For the text-containing cell, return its midpoint in (X, Y) coordinate format. 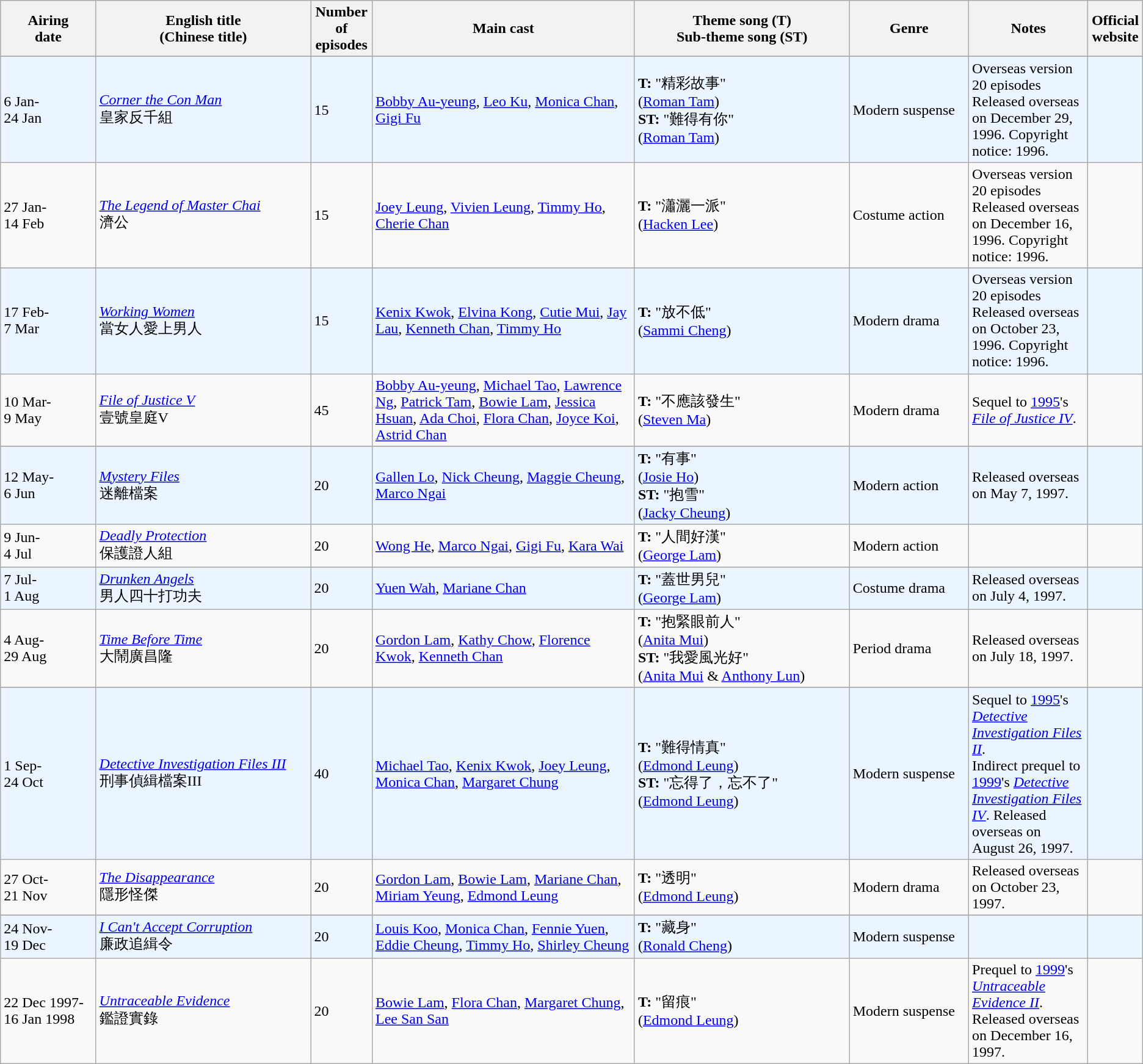
T: "蓋世男兒" (George Lam) (742, 588)
45 (342, 410)
The Legend of Master Chai 濟公 (203, 215)
40 (342, 773)
File of Justice V 壹號皇庭V (203, 410)
4 Aug- 29 Aug (48, 648)
27 Oct- 21 Nov (48, 887)
Prequel to 1999's Untraceable Evidence II. Released overseas on December 16, 1997. (1028, 1011)
1 Sep- 24 Oct (48, 773)
Sequel to 1995's File of Justice IV. (1028, 410)
T: "瀟灑一派" (Hacken Lee) (742, 215)
27 Jan- 14 Feb (48, 215)
Bobby Au-yeung, Michael Tao, Lawrence Ng, Patrick Tam, Bowie Lam, Jessica Hsuan, Ada Choi, Flora Chan, Joyce Koi, Astrid Chan (503, 410)
Costume action (909, 215)
Joey Leung, Vivien Leung, Timmy Ho, Cherie Chan (503, 215)
Costume drama (909, 588)
Time Before Time 大鬧廣昌隆 (203, 648)
17 Feb- 7 Mar (48, 321)
T: "留痕" (Edmond Leung) (742, 1011)
Released overseas on October 23, 1997. (1028, 887)
Notes (1028, 29)
Released overseas on July 18, 1997. (1028, 648)
Detective Investigation Files III 刑事偵緝檔案III (203, 773)
T: "放不低" (Sammi Cheng) (742, 321)
Overseas version 20 episodesReleased overseas on October 23, 1996. Copyright notice: 1996. (1028, 321)
Corner the Con Man 皇家反千組 (203, 110)
Gordon Lam, Bowie Lam, Mariane Chan, Miriam Yeung, Edmond Leung (503, 887)
Sequel to 1995's Detective Investigation Files II. Indirect prequel to 1999's Detective Investigation Files IV. Released overseas on August 26, 1997. (1028, 773)
Wong He, Marco Ngai, Gigi Fu, Kara Wai (503, 546)
Yuen Wah, Mariane Chan (503, 588)
9 Jun- 4 Jul (48, 546)
10 Mar- 9 May (48, 410)
The Disappearance 隱形怪傑 (203, 887)
T: "有事" (Josie Ho) ST: "抱雪" (Jacky Cheung) (742, 485)
T: "透明" (Edmond Leung) (742, 887)
Mystery Files 迷離檔案 (203, 485)
Theme song (T) Sub-theme song (ST) (742, 29)
Working Women 當女人愛上男人 (203, 321)
Airingdate (48, 29)
English title (Chinese title) (203, 29)
Untraceable Evidence 鑑證實錄 (203, 1011)
T: "難得情真" (Edmond Leung) ST: "忘得了，忘不了" (Edmond Leung) (742, 773)
T: "藏身" (Ronald Cheng) (742, 936)
Gallen Lo, Nick Cheung, Maggie Cheung, Marco Ngai (503, 485)
Official website (1115, 29)
7 Jul- 1 Aug (48, 588)
T: "精彩故事" (Roman Tam) ST: "難得有你" (Roman Tam) (742, 110)
Deadly Protection 保護證人組 (203, 546)
Genre (909, 29)
Period drama (909, 648)
Bowie Lam, Flora Chan, Margaret Chung, Lee San San (503, 1011)
T: "抱緊眼前人" (Anita Mui) ST: "我愛風光好" (Anita Mui & Anthony Lun) (742, 648)
12 May- 6 Jun (48, 485)
T: "不應該發生" (Steven Ma) (742, 410)
Overseas version 20 episodesReleased overseas on December 29, 1996. Copyright notice: 1996. (1028, 110)
Michael Tao, Kenix Kwok, Joey Leung, Monica Chan, Margaret Chung (503, 773)
Bobby Au-yeung, Leo Ku, Monica Chan, Gigi Fu (503, 110)
24 Nov- 19 Dec (48, 936)
Released overseas on May 7, 1997. (1028, 485)
Number of episodes (342, 29)
Gordon Lam, Kathy Chow, Florence Kwok, Kenneth Chan (503, 648)
Kenix Kwok, Elvina Kong, Cutie Mui, Jay Lau, Kenneth Chan, Timmy Ho (503, 321)
Main cast (503, 29)
Overseas version 20 episodesReleased overseas on December 16, 1996. Copyright notice: 1996. (1028, 215)
I Can't Accept Corruption 廉政追緝令 (203, 936)
Drunken Angels 男人四十打功夫 (203, 588)
Louis Koo, Monica Chan, Fennie Yuen, Eddie Cheung, Timmy Ho, Shirley Cheung (503, 936)
6 Jan- 24 Jan (48, 110)
T: "人間好漢" (George Lam) (742, 546)
22 Dec 1997- 16 Jan 1998 (48, 1011)
Released overseas on July 4, 1997. (1028, 588)
